From the cell containing the given text, extract its center point as [x, y] coordinate. 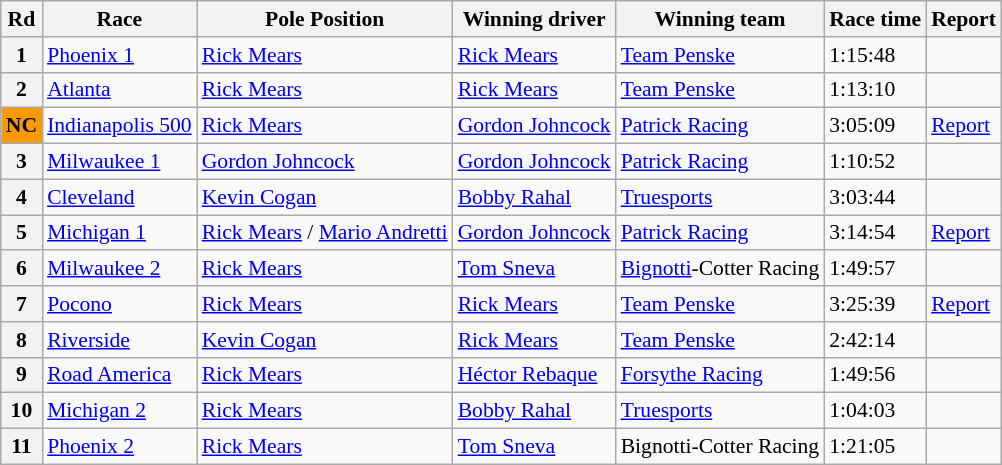
1:49:57 [875, 269]
10 [22, 411]
7 [22, 304]
Pocono [120, 304]
Race time [875, 19]
1:13:10 [875, 90]
Race [120, 19]
Indianapolis 500 [120, 126]
1:21:05 [875, 447]
1:15:48 [875, 55]
Michigan 1 [120, 233]
3 [22, 162]
Michigan 2 [120, 411]
11 [22, 447]
1:04:03 [875, 411]
Road America [120, 375]
Rd [22, 19]
3:25:39 [875, 304]
Riverside [120, 340]
Cleveland [120, 197]
2 [22, 90]
6 [22, 269]
Winning driver [534, 19]
NC [22, 126]
2:42:14 [875, 340]
Phoenix 2 [120, 447]
Atlanta [120, 90]
Winning team [720, 19]
1:10:52 [875, 162]
1 [22, 55]
1:49:56 [875, 375]
Pole Position [325, 19]
Forsythe Racing [720, 375]
Milwaukee 2 [120, 269]
5 [22, 233]
9 [22, 375]
4 [22, 197]
3:03:44 [875, 197]
Phoenix 1 [120, 55]
3:05:09 [875, 126]
Milwaukee 1 [120, 162]
8 [22, 340]
Héctor Rebaque [534, 375]
Rick Mears / Mario Andretti [325, 233]
3:14:54 [875, 233]
